Output the (X, Y) coordinate of the center of the cell containing the given text.  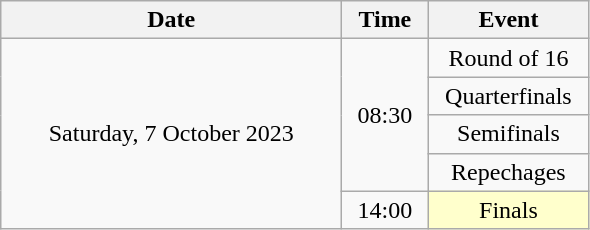
08:30 (385, 115)
Saturday, 7 October 2023 (172, 134)
Semifinals (508, 134)
Finals (508, 210)
Date (172, 20)
14:00 (385, 210)
Time (385, 20)
Repechages (508, 172)
Quarterfinals (508, 96)
Event (508, 20)
Round of 16 (508, 58)
